Return the [X, Y] coordinate for the center point of the cell that contains the specified text.  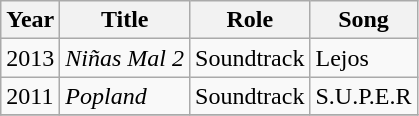
Lejos [364, 58]
2013 [30, 58]
Year [30, 20]
Song [364, 20]
2011 [30, 96]
Niñas Mal 2 [125, 58]
Title [125, 20]
Role [250, 20]
Popland [125, 96]
S.U.P.E.R [364, 96]
